Locate the cell with the specified text and output its (x, y) center coordinate. 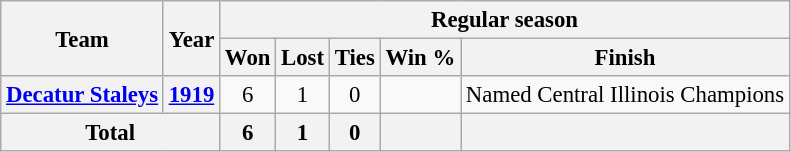
Lost (303, 58)
1919 (191, 95)
Win % (420, 58)
Decatur Staleys (82, 95)
Ties (354, 58)
Won (248, 58)
Team (82, 38)
Total (110, 133)
Regular season (505, 20)
Year (191, 38)
Named Central Illinois Champions (626, 95)
Finish (626, 58)
